For the text-containing cell, return its midpoint in [x, y] coordinate format. 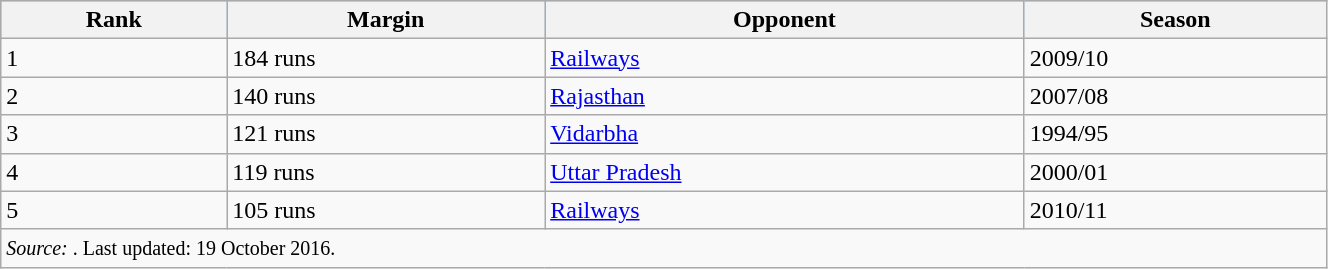
121 runs [386, 134]
2007/08 [1175, 96]
Margin [386, 20]
5 [114, 210]
2000/01 [1175, 172]
2009/10 [1175, 58]
3 [114, 134]
Uttar Pradesh [784, 172]
Opponent [784, 20]
1994/95 [1175, 134]
2 [114, 96]
105 runs [386, 210]
4 [114, 172]
119 runs [386, 172]
Rank [114, 20]
Vidarbha [784, 134]
140 runs [386, 96]
Source: . Last updated: 19 October 2016. [664, 248]
Season [1175, 20]
2010/11 [1175, 210]
Rajasthan [784, 96]
1 [114, 58]
184 runs [386, 58]
